Extract the (X, Y) coordinate from the center of the cell holding the provided text.  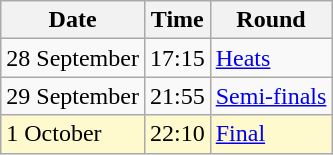
Final (271, 134)
22:10 (177, 134)
Time (177, 20)
21:55 (177, 96)
Date (73, 20)
Heats (271, 58)
1 October (73, 134)
29 September (73, 96)
Round (271, 20)
Semi-finals (271, 96)
17:15 (177, 58)
28 September (73, 58)
